Provide the (x, y) coordinate of the cell's center where the given text is located.  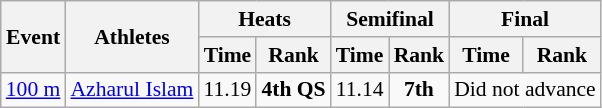
11.14 (360, 90)
Semifinal (390, 19)
Azharul Islam (132, 90)
100 m (34, 90)
Event (34, 36)
11.19 (227, 90)
7th (420, 90)
Heats (264, 19)
Did not advance (525, 90)
Final (525, 19)
Athletes (132, 36)
4th QS (293, 90)
